Return (x, y) of the center of cell containing provided text 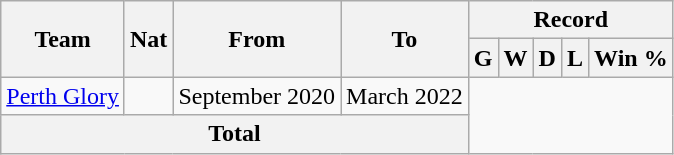
From (257, 39)
W (516, 58)
D (547, 58)
L (574, 58)
Perth Glory (63, 96)
Nat (148, 39)
September 2020 (257, 96)
Record (570, 20)
To (405, 39)
G (483, 58)
Total (235, 134)
Team (63, 39)
March 2022 (405, 96)
Win % (632, 58)
